Search for the cell housing the specified text and yield its (x, y) center coordinate. 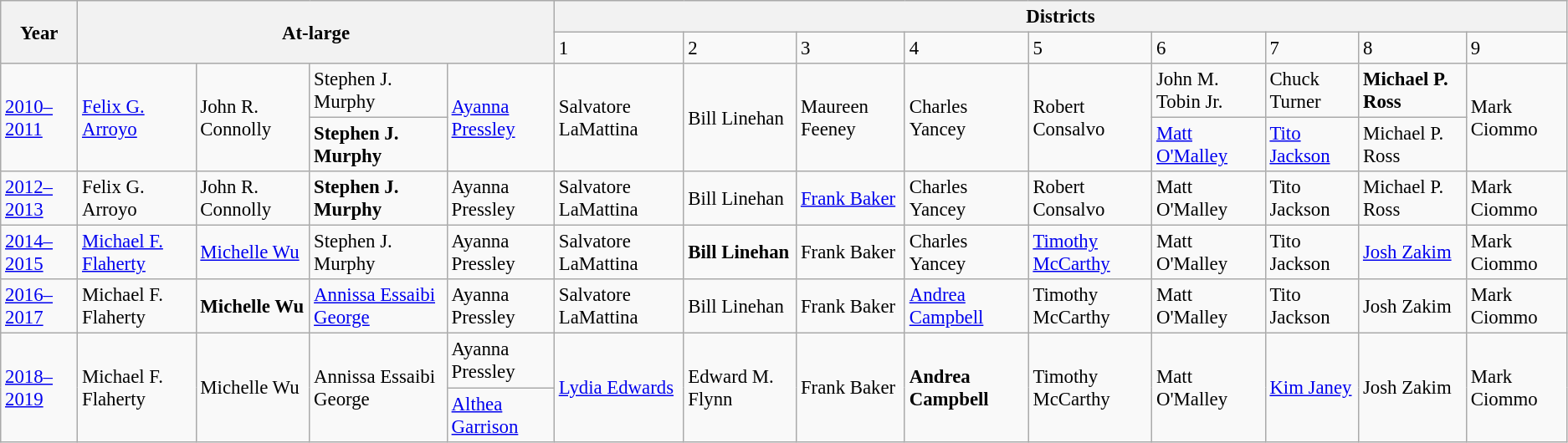
5 (1090, 48)
4 (966, 48)
1 (619, 48)
2018–2019 (39, 388)
Althea Garrison (500, 415)
8 (1412, 48)
At-large (316, 32)
2010–2011 (39, 117)
Kim Janey (1312, 388)
2016–2017 (39, 306)
Year (39, 32)
6 (1208, 48)
2012–2013 (39, 199)
2 (740, 48)
3 (851, 48)
Maureen Feeney (851, 117)
Chuck Turner (1312, 90)
9 (1517, 48)
Lydia Edwards (619, 388)
Districts (1060, 17)
2014–2015 (39, 252)
John M. Tobin Jr. (1208, 90)
Edward M. Flynn (740, 388)
7 (1312, 48)
